Scan for the cell matching the given text and deliver its [X, Y] coordinate at center. 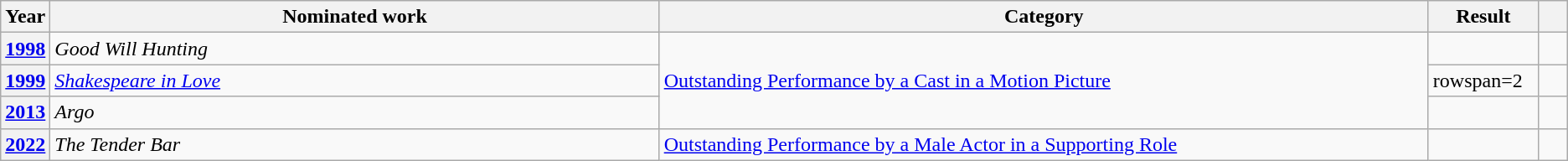
Nominated work [355, 17]
1999 [25, 80]
Shakespeare in Love [355, 80]
1998 [25, 49]
Category [1044, 17]
Outstanding Performance by a Male Actor in a Supporting Role [1044, 144]
Argo [355, 112]
Result [1483, 17]
2022 [25, 144]
The Tender Bar [355, 144]
Year [25, 17]
2013 [25, 112]
Outstanding Performance by a Cast in a Motion Picture [1044, 80]
Good Will Hunting [355, 49]
rowspan=2 [1483, 80]
